Detect which cell encompasses the target text, then output its (x, y) center coordinate. 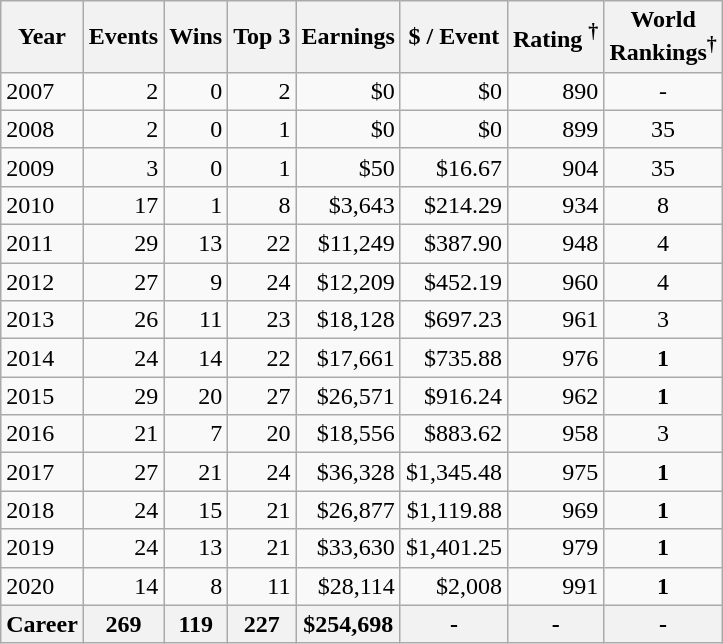
$916.24 (454, 396)
$36,328 (348, 472)
979 (555, 548)
$28,114 (348, 586)
2016 (42, 434)
Wins (196, 37)
269 (123, 624)
Rating † (555, 37)
Events (123, 37)
$26,571 (348, 396)
$11,249 (348, 244)
$26,877 (348, 510)
2017 (42, 472)
$18,556 (348, 434)
$883.62 (454, 434)
$254,698 (348, 624)
961 (555, 320)
$214.29 (454, 205)
2012 (42, 282)
969 (555, 510)
958 (555, 434)
$735.88 (454, 358)
904 (555, 167)
934 (555, 205)
2011 (42, 244)
975 (555, 472)
2015 (42, 396)
2010 (42, 205)
991 (555, 586)
$697.23 (454, 320)
2007 (42, 91)
WorldRankings† (663, 37)
26 (123, 320)
$17,661 (348, 358)
Earnings (348, 37)
15 (196, 510)
227 (262, 624)
890 (555, 91)
17 (123, 205)
Top 3 (262, 37)
960 (555, 282)
23 (262, 320)
2018 (42, 510)
2020 (42, 586)
2019 (42, 548)
$1,401.25 (454, 548)
2008 (42, 129)
$387.90 (454, 244)
$1,119.88 (454, 510)
$ / Event (454, 37)
$50 (348, 167)
9 (196, 282)
$33,630 (348, 548)
948 (555, 244)
$18,128 (348, 320)
Year (42, 37)
$16.67 (454, 167)
$2,008 (454, 586)
962 (555, 396)
976 (555, 358)
2014 (42, 358)
$12,209 (348, 282)
$452.19 (454, 282)
$1,345.48 (454, 472)
2009 (42, 167)
7 (196, 434)
$3,643 (348, 205)
2013 (42, 320)
119 (196, 624)
Career (42, 624)
899 (555, 129)
